Extract the (X, Y) coordinate from the center of the cell holding the provided text.  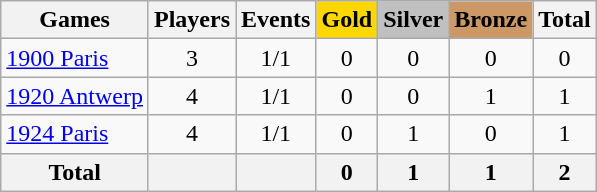
Events (276, 20)
2 (565, 172)
Gold (347, 20)
Games (75, 20)
1900 Paris (75, 58)
Silver (414, 20)
3 (192, 58)
1920 Antwerp (75, 96)
Bronze (491, 20)
1924 Paris (75, 134)
Players (192, 20)
